Locate the cell with the specified text and output its (x, y) center coordinate. 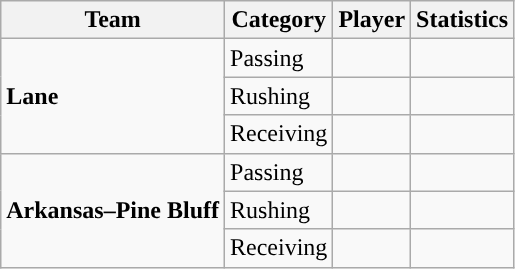
Lane (113, 96)
Category (279, 20)
Player (372, 20)
Statistics (462, 20)
Team (113, 20)
Arkansas–Pine Bluff (113, 210)
